Capture the cell that displays the provided text and extract its (x, y) central coordinate. 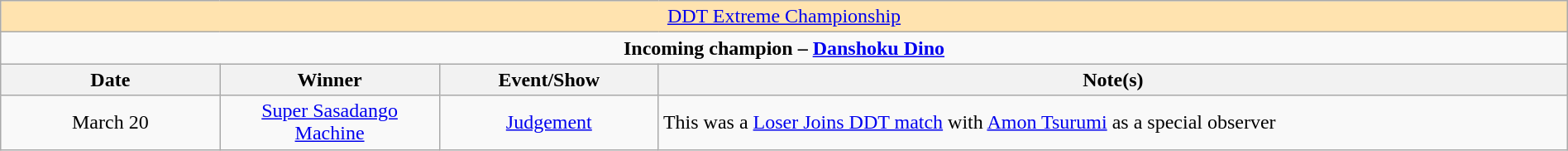
DDT Extreme Championship (784, 17)
Incoming champion – Danshoku Dino (784, 48)
Note(s) (1113, 80)
Event/Show (549, 80)
Winner (329, 80)
March 20 (111, 123)
This was a Loser Joins DDT match with Amon Tsurumi as a special observer (1113, 123)
Judgement (549, 123)
Date (111, 80)
Super Sasadango Machine (329, 123)
